Identify which cell holds the provided text, then report its [x, y] central coordinate. 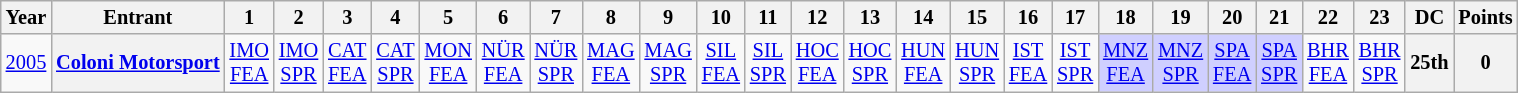
17 [1075, 17]
5 [448, 17]
Points [1486, 17]
IMOFEA [250, 63]
Coloni Motorsport [138, 63]
13 [870, 17]
18 [1126, 17]
25th [1429, 63]
12 [818, 17]
23 [1380, 17]
SILSPR [768, 63]
ISTSPR [1075, 63]
MAGFEA [610, 63]
SPAFEA [1232, 63]
9 [668, 17]
15 [977, 17]
MNZSPR [1180, 63]
14 [923, 17]
6 [504, 17]
2005 [26, 63]
4 [395, 17]
10 [721, 17]
DC [1429, 17]
BHRFEA [1328, 63]
HUNSPR [977, 63]
ISTFEA [1028, 63]
Entrant [138, 17]
MAGSPR [668, 63]
1 [250, 17]
NÜRFEA [504, 63]
MNZFEA [1126, 63]
MONFEA [448, 63]
CATFEA [347, 63]
16 [1028, 17]
IMOSPR [298, 63]
21 [1279, 17]
11 [768, 17]
SILFEA [721, 63]
0 [1486, 63]
BHRSPR [1380, 63]
19 [1180, 17]
Year [26, 17]
HOCSPR [870, 63]
CATSPR [395, 63]
20 [1232, 17]
SPASPR [1279, 63]
HUNFEA [923, 63]
8 [610, 17]
3 [347, 17]
NÜRSPR [556, 63]
2 [298, 17]
HOCFEA [818, 63]
22 [1328, 17]
7 [556, 17]
